Search for the cell housing the specified text and yield its (X, Y) center coordinate. 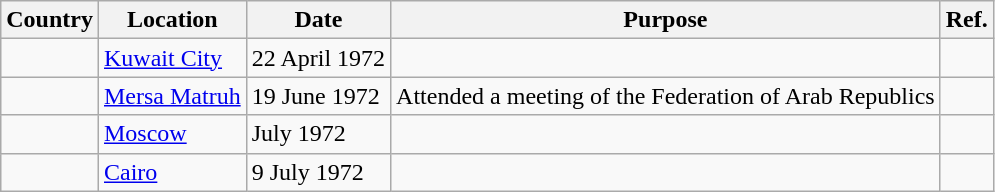
19 June 1972 (318, 96)
Mersa Matruh (172, 96)
22 April 1972 (318, 58)
Date (318, 20)
Location (172, 20)
9 July 1972 (318, 172)
Kuwait City (172, 58)
Cairo (172, 172)
Purpose (666, 20)
Ref. (966, 20)
July 1972 (318, 134)
Moscow (172, 134)
Attended a meeting of the Federation of Arab Republics (666, 96)
Country (50, 20)
